Capture the cell that displays the provided text and extract its [X, Y] central coordinate. 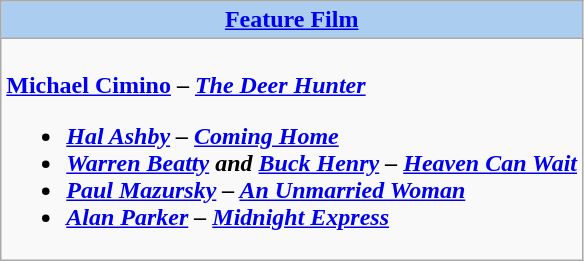
Feature Film [292, 20]
